Scan for the cell matching the given text and deliver its [x, y] coordinate at center. 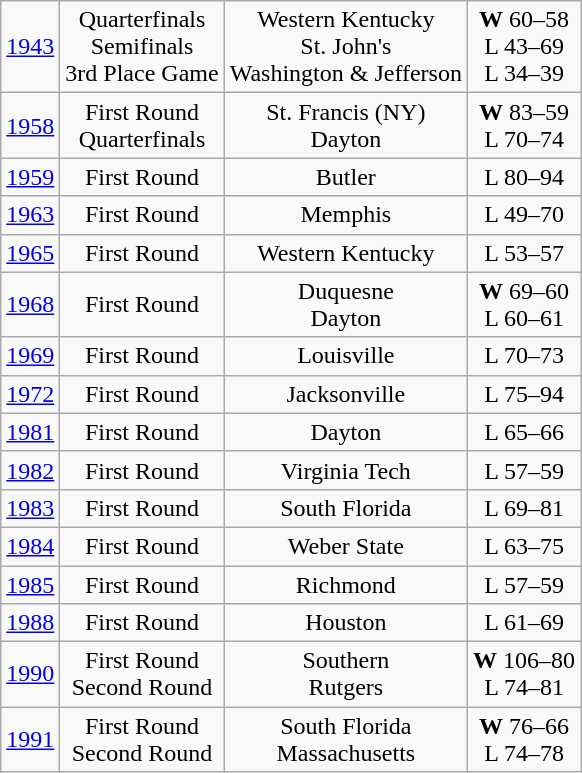
Weber State [346, 546]
Butler [346, 177]
SouthernRutgers [346, 674]
1959 [30, 177]
1972 [30, 394]
Memphis [346, 215]
1983 [30, 508]
1969 [30, 356]
1988 [30, 623]
South FloridaMassachusetts [346, 740]
1965 [30, 253]
L 80–94 [524, 177]
W 76–66L 74–78 [524, 740]
1990 [30, 674]
W 60–58L 43–69L 34–39 [524, 47]
L 65–66 [524, 432]
L 49–70 [524, 215]
L 69–81 [524, 508]
First RoundQuarterfinals [142, 126]
Virginia Tech [346, 470]
1984 [30, 546]
1985 [30, 585]
L 53–57 [524, 253]
W 69–60L 60–61 [524, 304]
W 106–80L 74–81 [524, 674]
L 75–94 [524, 394]
QuarterfinalsSemifinals3rd Place Game [142, 47]
L 63–75 [524, 546]
1982 [30, 470]
1943 [30, 47]
L 70–73 [524, 356]
1958 [30, 126]
1991 [30, 740]
Western Kentucky [346, 253]
Western KentuckySt. John'sWashington & Jefferson [346, 47]
Houston [346, 623]
Dayton [346, 432]
1963 [30, 215]
W 83–59L 70–74 [524, 126]
1981 [30, 432]
Richmond [346, 585]
DuquesneDayton [346, 304]
L 61–69 [524, 623]
Jacksonville [346, 394]
St. Francis (NY)Dayton [346, 126]
Louisville [346, 356]
South Florida [346, 508]
1968 [30, 304]
